Return the [X, Y] coordinate for the center point of the cell that contains the specified text.  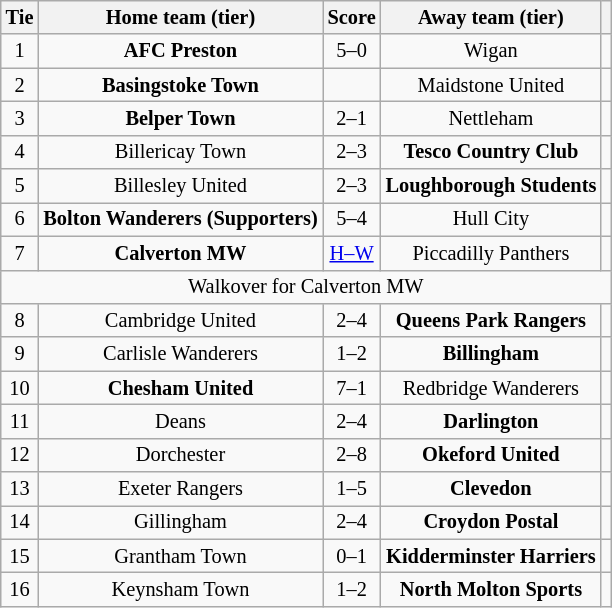
Hull City [492, 219]
Home team (tier) [180, 17]
Cambridge United [180, 320]
5–4 [352, 219]
Score [352, 17]
1–5 [352, 489]
Keynsham Town [180, 589]
Carlisle Wanderers [180, 354]
8 [20, 320]
7 [20, 253]
Clevedon [492, 489]
2–8 [352, 455]
Kidderminster Harriers [492, 556]
Darlington [492, 421]
Basingstoke Town [180, 85]
13 [20, 489]
Grantham Town [180, 556]
Calverton MW [180, 253]
Redbridge Wanderers [492, 388]
0–1 [352, 556]
Belper Town [180, 118]
Chesham United [180, 388]
12 [20, 455]
Walkover for Calverton MW [306, 287]
Billesley United [180, 186]
15 [20, 556]
9 [20, 354]
Piccadilly Panthers [492, 253]
Tesco Country Club [492, 152]
Away team (tier) [492, 17]
Deans [180, 421]
7–1 [352, 388]
11 [20, 421]
Loughborough Students [492, 186]
Gillingham [180, 522]
Tie [20, 17]
2–1 [352, 118]
Wigan [492, 51]
1 [20, 51]
Queens Park Rangers [492, 320]
Okeford United [492, 455]
Dorchester [180, 455]
Exeter Rangers [180, 489]
Bolton Wanderers (Supporters) [180, 219]
5–0 [352, 51]
5 [20, 186]
4 [20, 152]
Croydon Postal [492, 522]
6 [20, 219]
10 [20, 388]
14 [20, 522]
3 [20, 118]
Billingham [492, 354]
Nettleham [492, 118]
Billericay Town [180, 152]
2 [20, 85]
16 [20, 589]
Maidstone United [492, 85]
H–W [352, 253]
AFC Preston [180, 51]
North Molton Sports [492, 589]
